Output the (X, Y) coordinate of the center of the cell containing the given text.  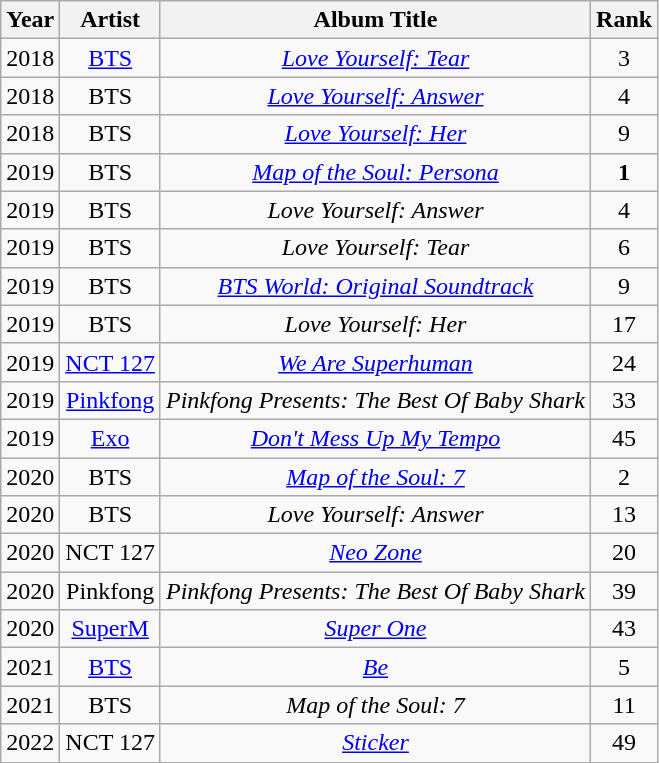
1 (624, 172)
45 (624, 438)
33 (624, 400)
2 (624, 477)
Year (30, 20)
11 (624, 705)
Neo Zone (375, 553)
Album Title (375, 20)
2022 (30, 743)
39 (624, 591)
20 (624, 553)
43 (624, 629)
5 (624, 667)
Exo (110, 438)
SuperM (110, 629)
49 (624, 743)
24 (624, 362)
Super One (375, 629)
We Are Superhuman (375, 362)
Be (375, 667)
3 (624, 58)
Sticker (375, 743)
Map of the Soul: Persona (375, 172)
17 (624, 324)
Don't Mess Up My Tempo (375, 438)
Rank (624, 20)
BTS World: Original Soundtrack (375, 286)
Artist (110, 20)
6 (624, 248)
13 (624, 515)
